Search for the cell housing the specified text and yield its [x, y] center coordinate. 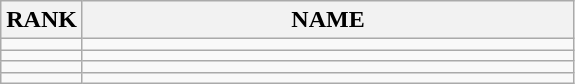
RANK [42, 20]
NAME [328, 20]
